Extract the (x, y) coordinate from the center of the cell holding the provided text.  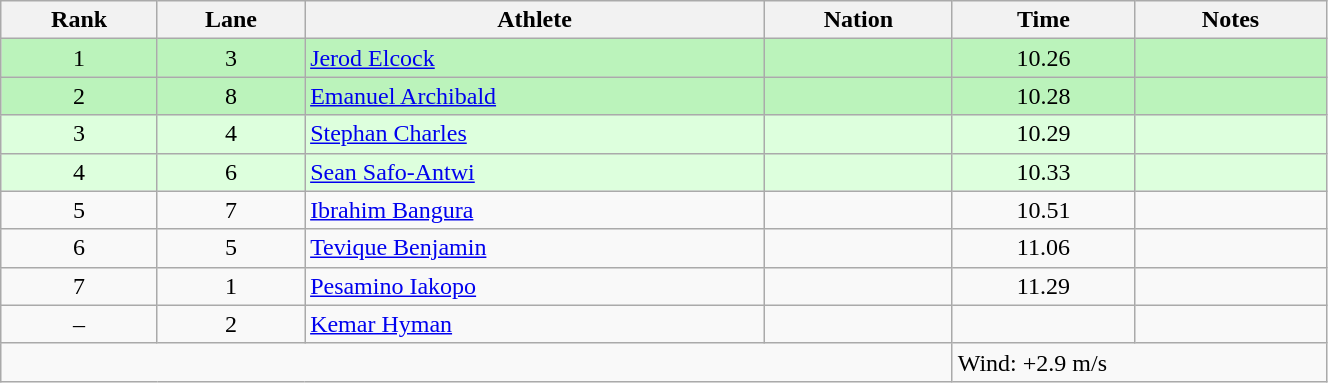
Athlete (535, 20)
Notes (1231, 20)
11.06 (1043, 248)
Ibrahim Bangura (535, 210)
8 (230, 96)
Tevique Benjamin (535, 248)
10.29 (1043, 134)
Emanuel Archibald (535, 96)
Pesamino Iakopo (535, 286)
Rank (80, 20)
– (80, 324)
Nation (858, 20)
10.51 (1043, 210)
Lane (230, 20)
10.26 (1043, 58)
Time (1043, 20)
Kemar Hyman (535, 324)
Sean Safo-Antwi (535, 172)
10.33 (1043, 172)
Jerod Elcock (535, 58)
11.29 (1043, 286)
Stephan Charles (535, 134)
10.28 (1043, 96)
Wind: +2.9 m/s (1139, 362)
